Identify which cell holds the provided text, then report its [X, Y] central coordinate. 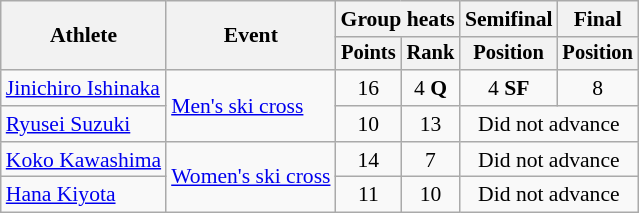
Athlete [84, 36]
11 [369, 195]
Final [598, 19]
13 [430, 124]
4 SF [509, 88]
Group heats [398, 19]
7 [430, 160]
Points [369, 54]
14 [369, 160]
16 [369, 88]
Rank [430, 54]
Semifinal [509, 19]
Koko Kawashima [84, 160]
Hana Kiyota [84, 195]
8 [598, 88]
Ryusei Suzuki [84, 124]
Jinichiro Ishinaka [84, 88]
Event [250, 36]
Men's ski cross [250, 106]
4 Q [430, 88]
Women's ski cross [250, 178]
